Identify which cell holds the provided text, then report its [X, Y] central coordinate. 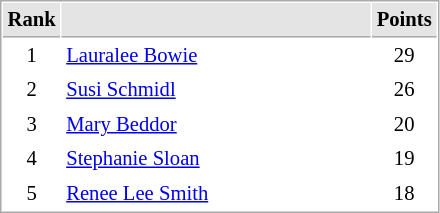
Mary Beddor [216, 124]
Points [404, 20]
26 [404, 90]
3 [32, 124]
Stephanie Sloan [216, 158]
18 [404, 194]
29 [404, 56]
19 [404, 158]
20 [404, 124]
Renee Lee Smith [216, 194]
2 [32, 90]
1 [32, 56]
5 [32, 194]
Susi Schmidl [216, 90]
4 [32, 158]
Lauralee Bowie [216, 56]
Rank [32, 20]
